For the text-containing cell, return its midpoint in (x, y) coordinate format. 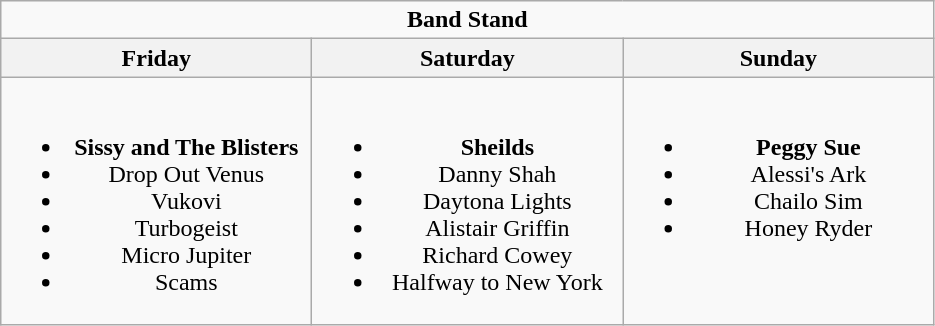
Sunday (778, 58)
Peggy SueAlessi's ArkChailo SimHoney Ryder (778, 201)
SheildsDanny ShahDaytona LightsAlistair GriffinRichard CoweyHalfway to New York (468, 201)
Sissy and The BlistersDrop Out VenusVukoviTurbogeistMicro JupiterScams (156, 201)
Saturday (468, 58)
Friday (156, 58)
Band Stand (468, 20)
